For the text-containing cell, return its midpoint in [x, y] coordinate format. 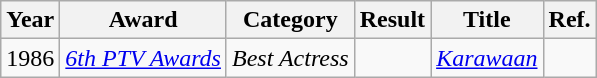
Category [290, 20]
Title [487, 20]
Karawaan [487, 58]
6th PTV Awards [144, 58]
Result [392, 20]
Year [30, 20]
Award [144, 20]
1986 [30, 58]
Ref. [570, 20]
Best Actress [290, 58]
